Find where the given text appears and provide that cell's center as [X, Y] coordinate. 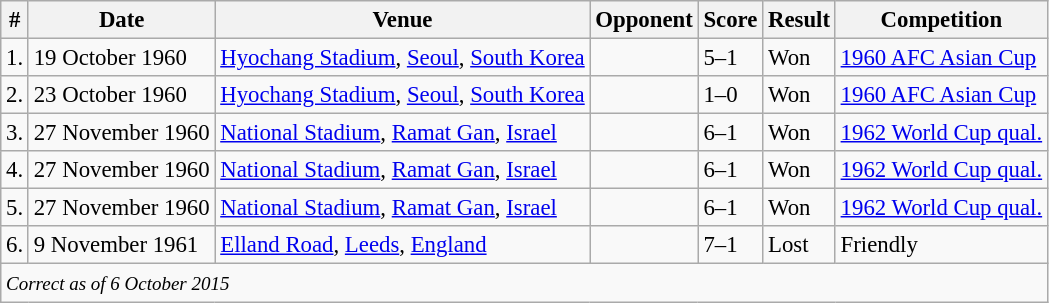
Result [800, 20]
19 October 1960 [121, 58]
Venue [402, 20]
Friendly [941, 245]
5–1 [730, 58]
Opponent [644, 20]
Lost [800, 245]
4. [15, 170]
Correct as of 6 October 2015 [524, 283]
23 October 1960 [121, 95]
Date [121, 20]
2. [15, 95]
5. [15, 208]
Score [730, 20]
Elland Road, Leeds, England [402, 245]
9 November 1961 [121, 245]
Competition [941, 20]
3. [15, 133]
1. [15, 58]
6. [15, 245]
# [15, 20]
7–1 [730, 245]
1–0 [730, 95]
